Pinpoint the cell where the given text exists, returning its (X, Y) midpoint coordinate. 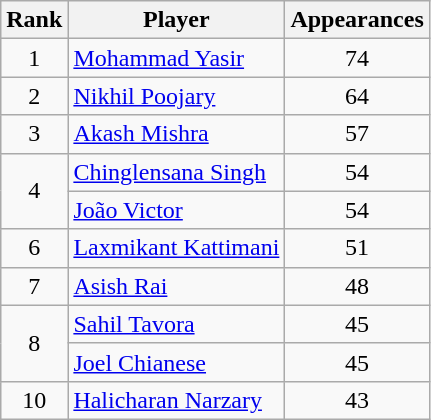
4 (34, 191)
Laxmikant Kattimani (176, 248)
6 (34, 248)
7 (34, 286)
João Victor (176, 210)
1 (34, 58)
Nikhil Poojary (176, 96)
10 (34, 400)
8 (34, 343)
Asish Rai (176, 286)
2 (34, 96)
Chinglensana Singh (176, 172)
51 (357, 248)
Halicharan Narzary (176, 400)
Rank (34, 20)
Sahil Tavora (176, 324)
Mohammad Yasir (176, 58)
Joel Chianese (176, 362)
3 (34, 134)
Player (176, 20)
43 (357, 400)
Akash Mishra (176, 134)
74 (357, 58)
Appearances (357, 20)
57 (357, 134)
64 (357, 96)
48 (357, 286)
